Search for the cell housing the specified text and yield its (x, y) center coordinate. 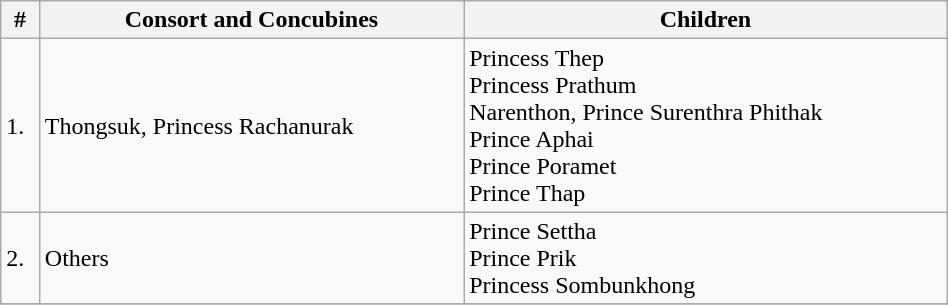
2. (20, 258)
1. (20, 126)
Children (706, 20)
# (20, 20)
Consort and Concubines (251, 20)
Thongsuk, Princess Rachanurak (251, 126)
Princess ThepPrincess PrathumNarenthon, Prince Surenthra PhithakPrince AphaiPrince PorametPrince Thap (706, 126)
Prince SetthaPrince PrikPrincess Sombunkhong (706, 258)
Others (251, 258)
